Output the [x, y] coordinate of the center of the cell containing the given text.  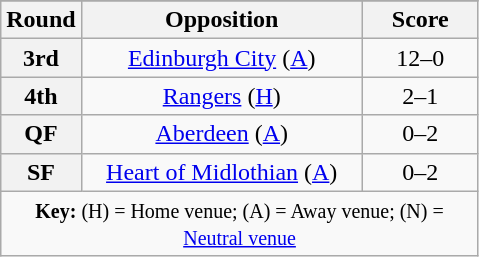
Opposition [222, 20]
Score [420, 20]
12–0 [420, 58]
Round [41, 20]
Edinburgh City (A) [222, 58]
QF [41, 134]
Heart of Midlothian (A) [222, 172]
2–1 [420, 96]
4th [41, 96]
Rangers (H) [222, 96]
Key: (H) = Home venue; (A) = Away venue; (N) = Neutral venue [240, 224]
SF [41, 172]
Aberdeen (A) [222, 134]
3rd [41, 58]
